Pinpoint the cell where the given text exists, returning its [x, y] midpoint coordinate. 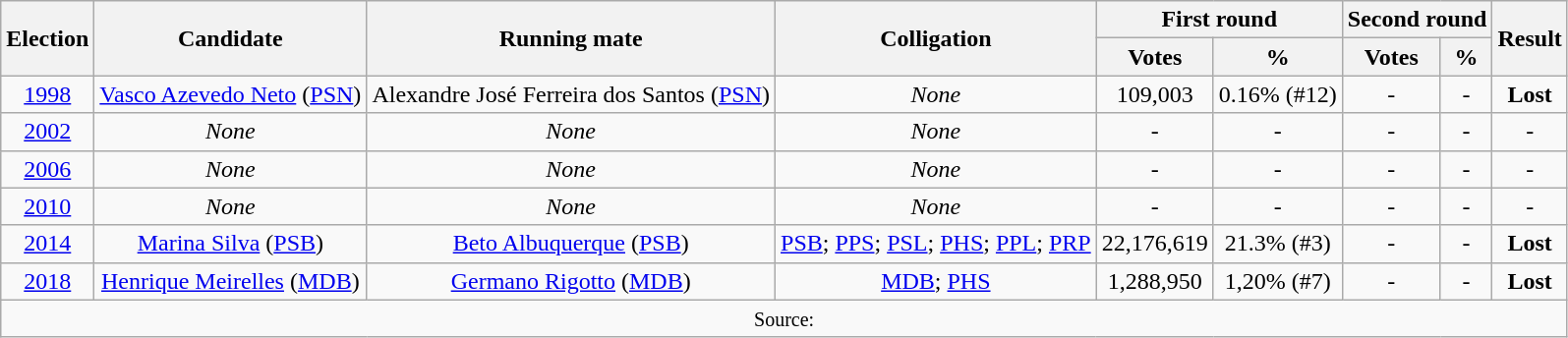
Marina Silva (PSB) [230, 244]
Alexandre José Ferreira dos Santos (PSN) [571, 94]
Election [47, 38]
2002 [47, 132]
1,20% (#7) [1278, 281]
First round [1219, 20]
Result [1530, 38]
2014 [47, 244]
22,176,619 [1154, 244]
Second round [1418, 20]
109,003 [1154, 94]
Source: [784, 318]
MDB; PHS [936, 281]
2010 [47, 206]
Colligation [936, 38]
Running mate [571, 38]
Germano Rigotto (MDB) [571, 281]
1998 [47, 94]
2006 [47, 169]
0.16% (#12) [1278, 94]
2018 [47, 281]
21.3% (#3) [1278, 244]
Henrique Meirelles (MDB) [230, 281]
Vasco Azevedo Neto (PSN) [230, 94]
Candidate [230, 38]
1,288,950 [1154, 281]
PSB; PPS; PSL; PHS; PPL; PRP [936, 244]
Beto Albuquerque (PSB) [571, 244]
